Scan for the cell matching the given text and deliver its (x, y) coordinate at center. 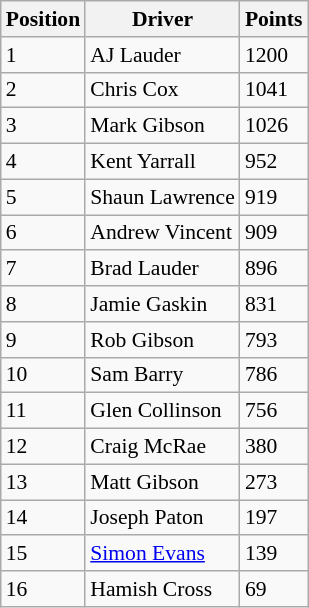
10 (43, 375)
AJ Lauder (162, 55)
Rob Gibson (162, 340)
7 (43, 269)
139 (274, 554)
Shaun Lawrence (162, 197)
9 (43, 340)
Matt Gibson (162, 482)
4 (43, 162)
15 (43, 554)
12 (43, 447)
919 (274, 197)
16 (43, 589)
1026 (274, 126)
Mark Gibson (162, 126)
Andrew Vincent (162, 233)
Points (274, 19)
Simon Evans (162, 554)
14 (43, 518)
69 (274, 589)
Hamish Cross (162, 589)
197 (274, 518)
831 (274, 304)
793 (274, 340)
273 (274, 482)
3 (43, 126)
Jamie Gaskin (162, 304)
1041 (274, 90)
Driver (162, 19)
Joseph Paton (162, 518)
2 (43, 90)
Kent Yarrall (162, 162)
11 (43, 411)
380 (274, 447)
1200 (274, 55)
896 (274, 269)
952 (274, 162)
Position (43, 19)
Glen Collinson (162, 411)
6 (43, 233)
756 (274, 411)
786 (274, 375)
1 (43, 55)
909 (274, 233)
8 (43, 304)
Sam Barry (162, 375)
Brad Lauder (162, 269)
13 (43, 482)
Craig McRae (162, 447)
5 (43, 197)
Chris Cox (162, 90)
